Detect which cell encompasses the target text, then output its (X, Y) center coordinate. 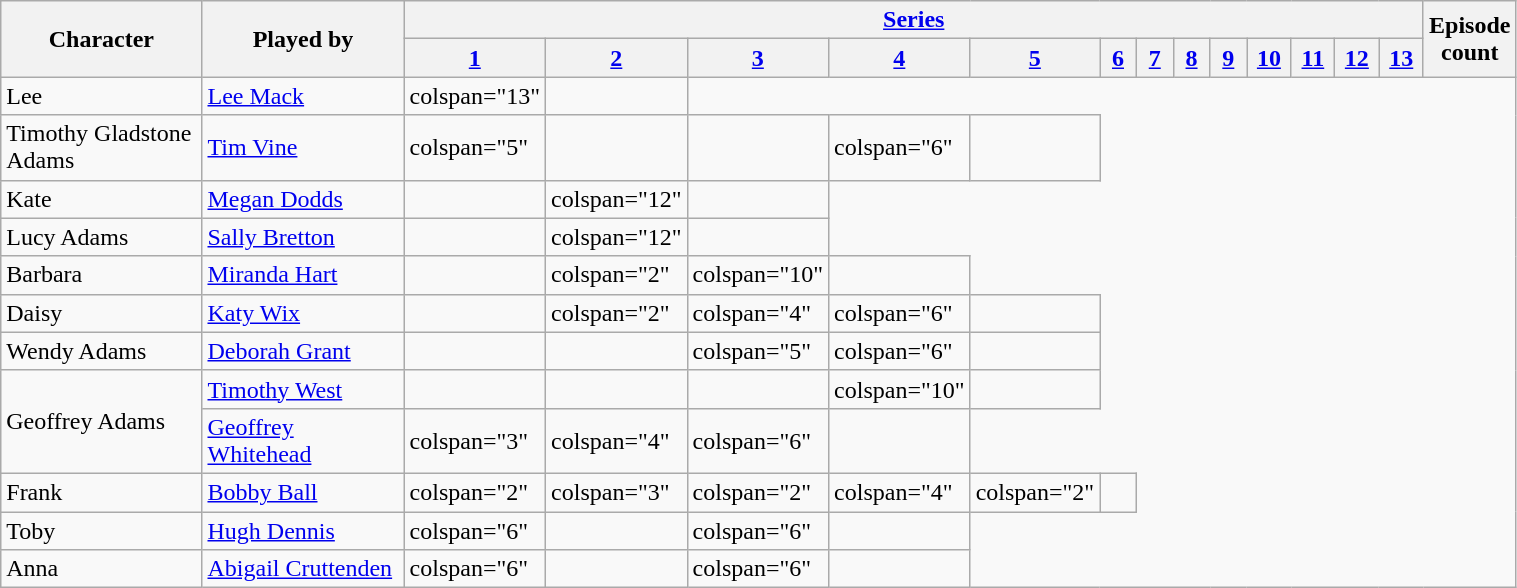
Frank (102, 492)
Series (914, 20)
Anna (102, 569)
Wendy Adams (102, 351)
Megan Dodds (303, 199)
Toby (102, 531)
2 (617, 58)
6 (1118, 58)
11 (1313, 58)
Kate (102, 199)
Bobby Ball (303, 492)
7 (1154, 58)
Lee (102, 96)
colspan="13" (475, 96)
Katy Wix (303, 313)
Hugh Dennis (303, 531)
Deborah Grant (303, 351)
8 (1192, 58)
Geoffrey Adams (102, 422)
Timothy Gladstone Adams (102, 148)
10 (1269, 58)
13 (1401, 58)
Character (102, 39)
Episode count (1470, 39)
5 (1035, 58)
Miranda Hart (303, 275)
4 (900, 58)
Lee Mack (303, 96)
Abigail Cruttenden (303, 569)
Daisy (102, 313)
12 (1357, 58)
3 (758, 58)
Played by (303, 39)
Timothy West (303, 389)
Barbara (102, 275)
Lucy Adams (102, 237)
Geoffrey Whitehead (303, 440)
9 (1228, 58)
1 (475, 58)
Tim Vine (303, 148)
Sally Bretton (303, 237)
